Determine the (X, Y) coordinate at the center of the cell enclosing the given text.  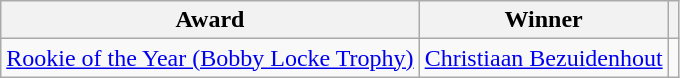
Christiaan Bezuidenhout (544, 58)
Award (210, 20)
Winner (544, 20)
Rookie of the Year (Bobby Locke Trophy) (210, 58)
